Search for the cell housing the specified text and yield its [X, Y] center coordinate. 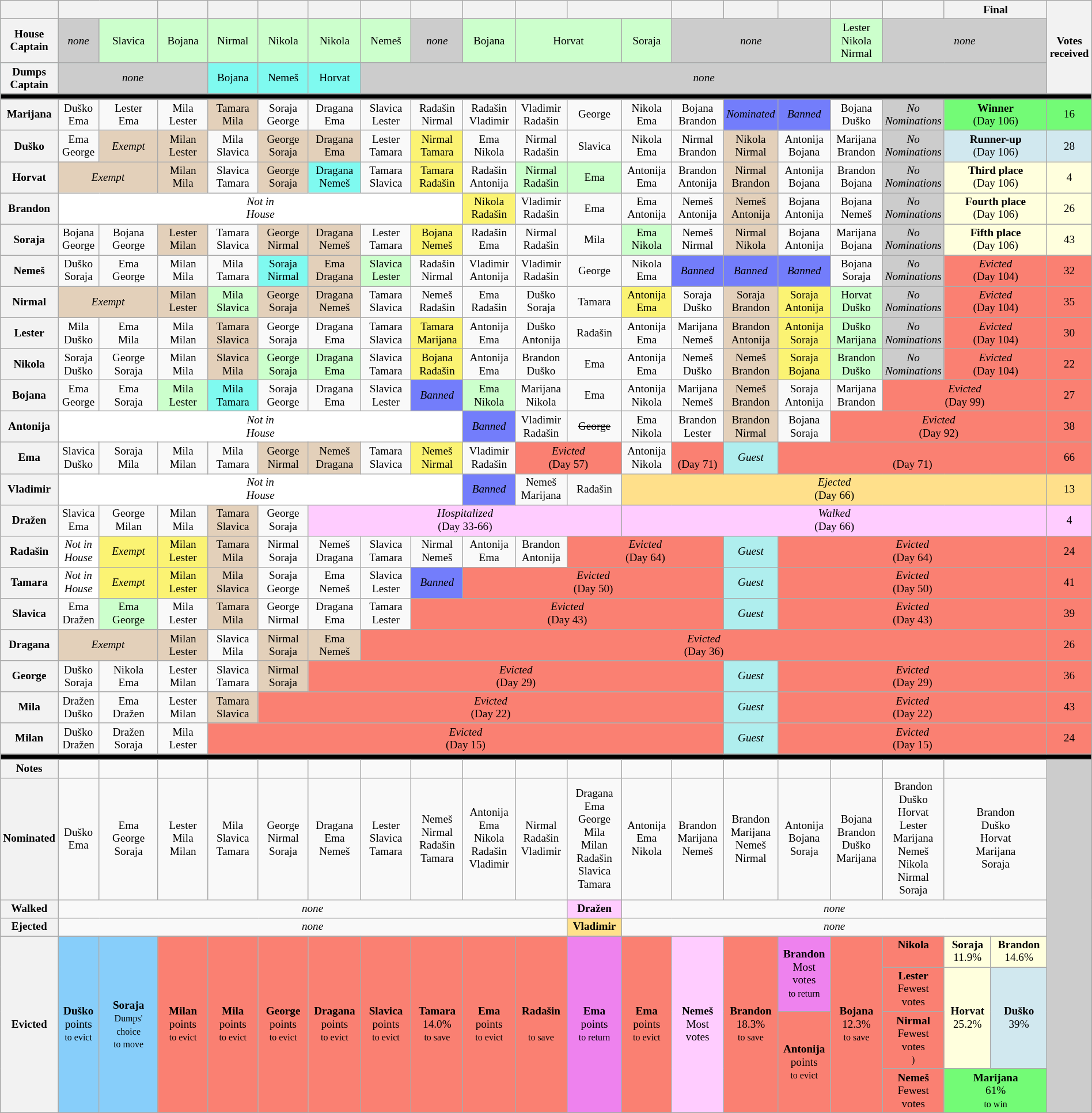
Ema pointsto return [594, 1024]
Soraja Duško [78, 364]
EmaSoraja [129, 395]
LesterSlavicaTamara [386, 839]
EmaGeorgeSoraja [129, 839]
Ejected [29, 927]
16 [1069, 115]
BrandonNirmal [750, 427]
George pointsto evict [283, 1024]
Marijana61%to win [995, 1091]
House Captain [29, 40]
32 [1069, 271]
SorajaBojana [804, 364]
Ema Mila [129, 333]
LesterFewest votes [913, 990]
RadašinVladimir [489, 115]
NikolaRadašin [489, 209]
30 [1069, 333]
Slavica pointsto evict [386, 1024]
Evicted(Day 57) [568, 458]
Fourth place(Day 106) [995, 209]
Evicted [29, 1024]
BrandonMarijanaNemeš [697, 839]
Soraja Mila [129, 458]
SorajaDuško [697, 302]
AntonijaSoraja [804, 333]
Walked(Day 66) [834, 520]
LesterMilaMilan [183, 839]
Dragana pointsto evict [334, 1024]
LesterNikolaNirmal [856, 40]
MilaSlavicaTamara [233, 839]
NemešFewest votes [913, 1091]
Fifth place(Day 106) [995, 240]
AntonijaBojanaSoraja [804, 839]
Evicted (Day 36) [704, 645]
DraganaEmaGeorgeMilaMilanRadašinSlavicaTamara [594, 839]
Dumps Captain [29, 78]
Winner(Day 106) [995, 115]
Lester Ema [129, 115]
38 [1069, 427]
35 [1069, 302]
VladimirAntonija [489, 271]
NemešMost votes [697, 1024]
Radašinto save [541, 1024]
TamaraLester [386, 614]
SorajaBrandon [750, 302]
Mila pointsto evict [233, 1024]
BrandonLester [697, 427]
Brandon [29, 209]
Soraja11.9% [968, 952]
BrandonBojana [856, 177]
George Milan [129, 520]
Milan pointsto evict [183, 1024]
BrandonMarijanaNemešNirmal [750, 839]
Walked [29, 908]
Evicted(Day 99) [965, 395]
Evicted(Day 92) [939, 427]
BojanaDuško [856, 115]
Duško [29, 146]
Bojana12.3%to save [856, 1024]
Runner-up(Day 106) [995, 146]
41 [1069, 582]
13 [1069, 489]
BrandonMost votesto return [804, 974]
Notes [29, 768]
MarijanaNikola [541, 395]
28 [1069, 146]
Duško39% [1019, 1018]
Slavica Ema [78, 520]
Marijana [29, 115]
Antonija [29, 427]
EmaDragana [334, 271]
Mila Duško [78, 333]
NikolaNirmal [750, 146]
Duško Ema [78, 115]
27 [1069, 395]
36 [1069, 676]
Dražen Soraja [129, 739]
MarijanaBojana [856, 240]
Milan [29, 739]
RadašinAntonija [489, 177]
EmaRadašin [489, 302]
BrandonDuškoHorvatLesterMarijanaNemešNikolaNirmalSoraja [913, 839]
Antonija pointsto evict [804, 1062]
BrandonDuškoHorvatMarijanaSoraja [995, 839]
DuškoAntonija [541, 333]
Third place(Day 106) [995, 177]
NirmalNemeš [437, 551]
NirmalNikola [750, 240]
HorvatDuško [856, 302]
NirmalRadašinVladimir [541, 839]
NirmalTamara [437, 146]
EmaAntonija [646, 209]
22 [1069, 364]
DuškoEma [78, 839]
Nikola Ema [129, 676]
AntonijaEmaNikolaRadašinVladimir [489, 839]
GeorgeNirmalSoraja [283, 839]
DraganaEmaNemeš [334, 839]
BojanaBrandonDuškoMarijana [856, 839]
BojanaBrandon [697, 115]
TamaraMarijana [437, 333]
Brandon18.3%to save [750, 1024]
Horvat25.2% [968, 1018]
Hospitalized(Day 33-66) [465, 520]
SorajaDumps' choiceto move [129, 1024]
Brandon14.6% [1019, 952]
Ejected(Day 66) [834, 489]
NemešNirmalRadašinTamara [437, 839]
Final [995, 10]
DuškoSoraja [541, 302]
NemešDuško [697, 364]
Duško pointsto evict [78, 1024]
Votesreceived [1069, 47]
66 [1069, 458]
Dragana [29, 645]
DuškoMarijana [856, 333]
Soraja Nirmal [283, 271]
NemešMarijana [541, 489]
TamaraRadašin [437, 177]
NemešRadašin [437, 302]
Dražen Duško [78, 707]
39 [1069, 614]
Duško Dražen [78, 739]
Lester [29, 333]
AntonijaEmaNikola [646, 839]
BojanaRadašin [437, 364]
Slavica Duško [78, 458]
NirmalFewest votes) [913, 1040]
RadašinEma [489, 240]
Tamara14.0%to save [437, 1024]
